Capture the cell that displays the provided text and extract its (x, y) central coordinate. 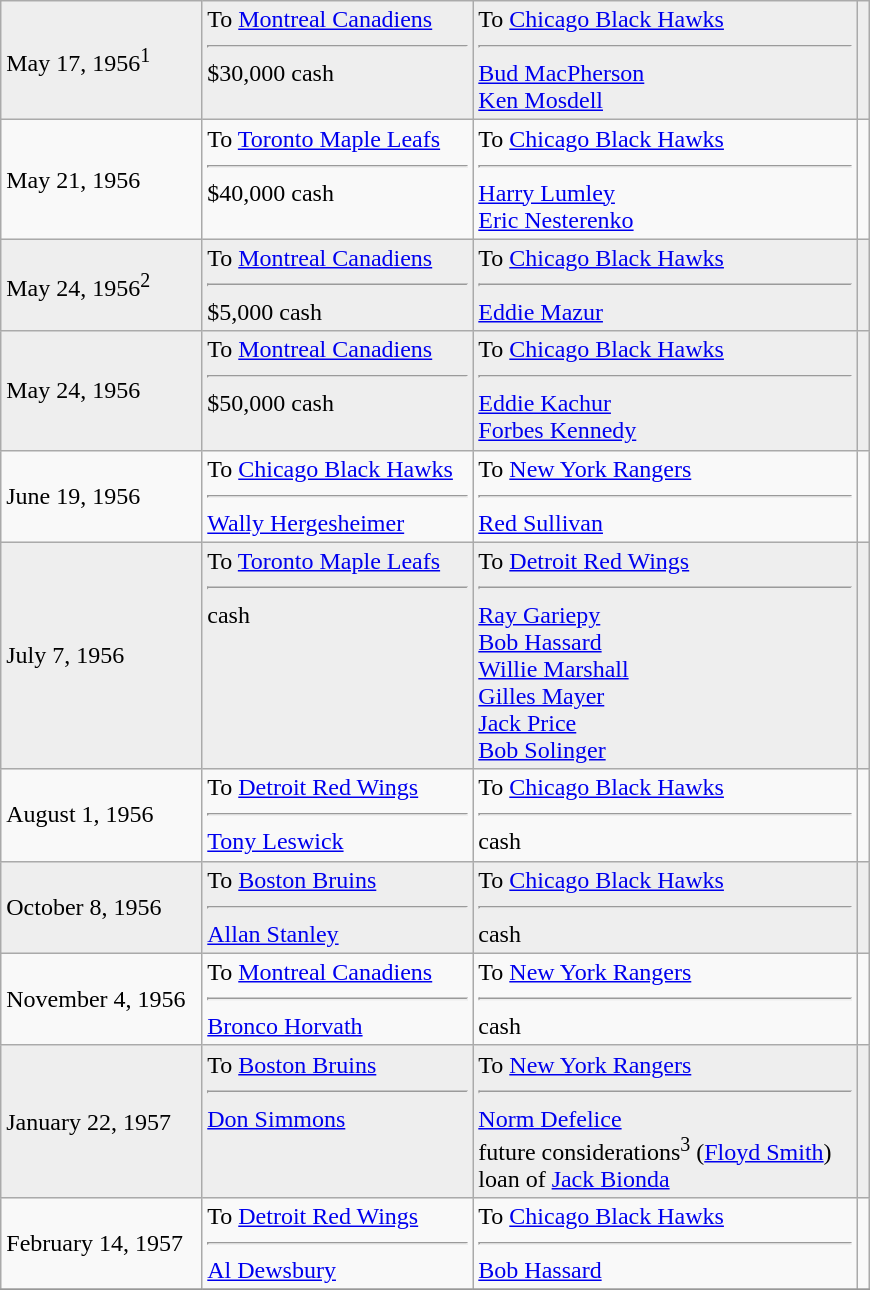
May 21, 1956 (102, 180)
June 19, 1956 (102, 496)
July 7, 1956 (102, 656)
To Detroit Red WingsRay GariepyBob HassardWillie MarshallGilles MayerJack PriceBob Solinger (666, 656)
To Boston BruinsDon Simmons (338, 1122)
May 17, 19561 (102, 60)
To Montreal CanadiensBronco Horvath (338, 999)
To Chicago Black HawksHarry LumleyEric Nesterenko (666, 180)
To Montreal Canadiens$5,000 cash (338, 285)
To Chicago Black HawksBud MacPhersonKen Mosdell (666, 60)
To Toronto Maple Leafscash (338, 656)
January 22, 1957 (102, 1122)
To Chicago Black HawksBob Hassard (666, 1244)
To Boston BruinsAllan Stanley (338, 907)
To Montreal Canadiens$30,000 cash (338, 60)
May 24, 19562 (102, 285)
To Chicago Black HawksWally Hergesheimer (338, 496)
May 24, 1956 (102, 390)
To New York Rangerscash (666, 999)
To Chicago Black HawksEddie Mazur (666, 285)
To New York RangersNorm Defelicefuture considerations3 (Floyd Smith)loan of Jack Bionda (666, 1122)
To Detroit Red WingsTony Leswick (338, 815)
February 14, 1957 (102, 1244)
October 8, 1956 (102, 907)
August 1, 1956 (102, 815)
November 4, 1956 (102, 999)
To Detroit Red WingsAl Dewsbury (338, 1244)
To New York RangersRed Sullivan (666, 496)
To Chicago Black HawksEddie KachurForbes Kennedy (666, 390)
To Toronto Maple Leafs$40,000 cash (338, 180)
To Montreal Canadiens$50,000 cash (338, 390)
